Detect which cell encompasses the target text, then output its (x, y) center coordinate. 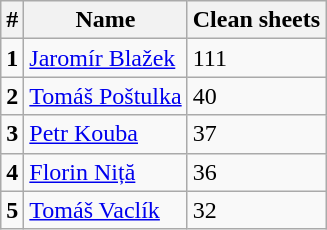
111 (256, 58)
Jaromír Blažek (106, 58)
3 (12, 134)
4 (12, 172)
Petr Kouba (106, 134)
36 (256, 172)
37 (256, 134)
40 (256, 96)
Florin Niță (106, 172)
# (12, 20)
1 (12, 58)
5 (12, 210)
Name (106, 20)
Tomáš Vaclík (106, 210)
Tomáš Poštulka (106, 96)
2 (12, 96)
Clean sheets (256, 20)
32 (256, 210)
